From the cell containing the given text, extract its center point as [x, y] coordinate. 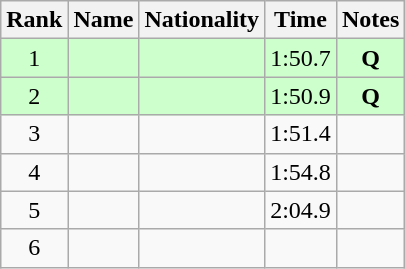
3 [34, 134]
4 [34, 172]
1:50.9 [301, 96]
2 [34, 96]
Time [301, 20]
Name [104, 20]
1 [34, 58]
2:04.9 [301, 210]
Rank [34, 20]
Notes [370, 20]
Nationality [202, 20]
1:50.7 [301, 58]
6 [34, 248]
1:54.8 [301, 172]
5 [34, 210]
1:51.4 [301, 134]
